Locate the cell with the specified text and output its (X, Y) center coordinate. 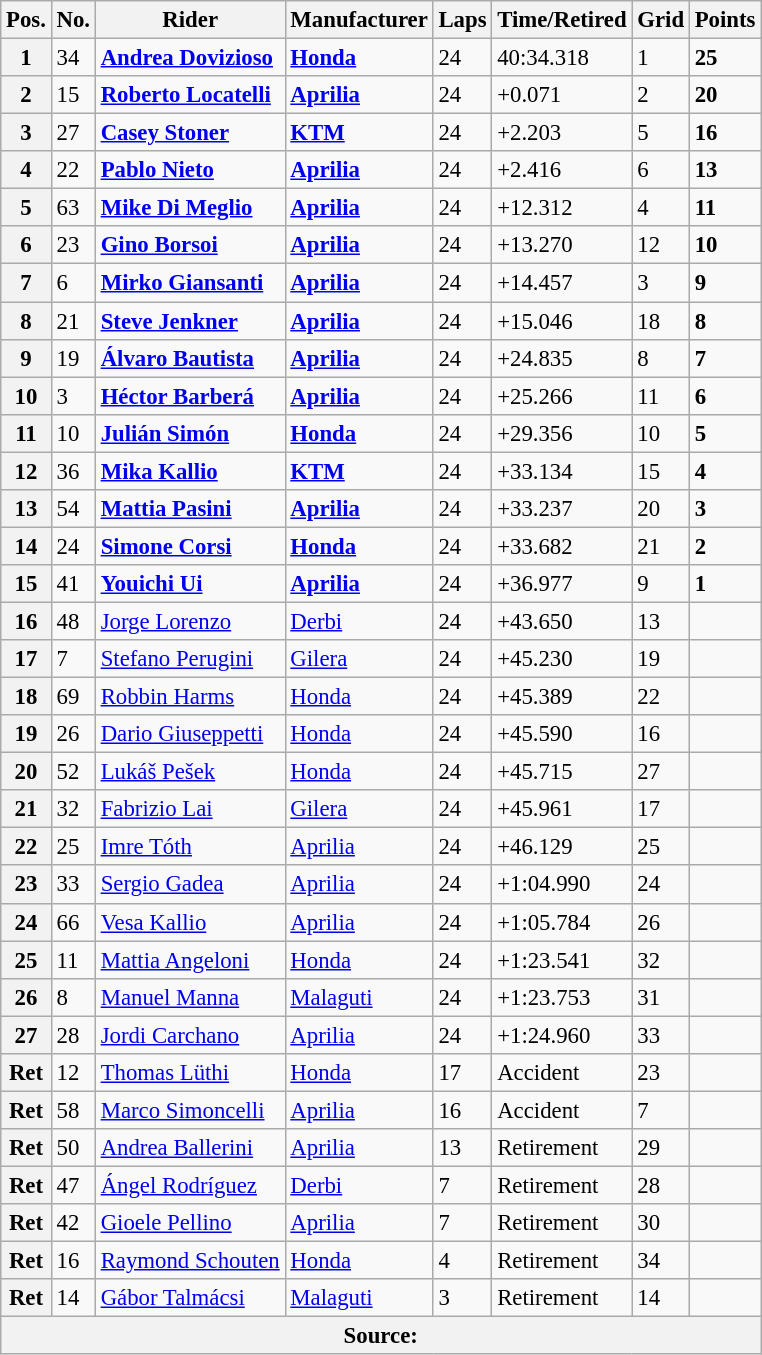
Lukáš Pešek (190, 772)
Héctor Barberá (190, 396)
Jorge Lorenzo (190, 621)
+45.715 (562, 772)
Gino Borsoi (190, 245)
+0.071 (562, 95)
63 (73, 208)
+33.682 (562, 546)
+46.129 (562, 847)
Time/Retired (562, 20)
Steve Jenkner (190, 321)
36 (73, 471)
29 (660, 1148)
Thomas Lüthi (190, 1073)
Jordi Carchano (190, 1035)
Mike Di Meglio (190, 208)
48 (73, 621)
Source: (381, 1336)
Rider (190, 20)
Pos. (26, 20)
Manuel Manna (190, 997)
+1:24.960 (562, 1035)
+24.835 (562, 358)
40:34.318 (562, 58)
+33.134 (562, 471)
+45.230 (562, 659)
Youichi Ui (190, 584)
+1:23.753 (562, 997)
No. (73, 20)
31 (660, 997)
Mika Kallio (190, 471)
Casey Stoner (190, 133)
54 (73, 509)
52 (73, 772)
Fabrizio Lai (190, 809)
Andrea Dovizioso (190, 58)
Roberto Locatelli (190, 95)
+14.457 (562, 283)
66 (73, 922)
+36.977 (562, 584)
+45.389 (562, 697)
+29.356 (562, 433)
Andrea Ballerini (190, 1148)
Robbin Harms (190, 697)
47 (73, 1185)
Pablo Nieto (190, 170)
50 (73, 1148)
69 (73, 697)
+43.650 (562, 621)
+45.590 (562, 734)
+1:05.784 (562, 922)
+13.270 (562, 245)
41 (73, 584)
Marco Simoncelli (190, 1110)
+33.237 (562, 509)
Sergio Gadea (190, 885)
Stefano Perugini (190, 659)
Simone Corsi (190, 546)
Vesa Kallio (190, 922)
+2.416 (562, 170)
Points (724, 20)
Manufacturer (359, 20)
30 (660, 1223)
+25.266 (562, 396)
Imre Tóth (190, 847)
Álvaro Bautista (190, 358)
Gábor Talmácsi (190, 1298)
Julián Simón (190, 433)
+1:23.541 (562, 960)
Mattia Angeloni (190, 960)
+45.961 (562, 809)
Grid (660, 20)
Mattia Pasini (190, 509)
+15.046 (562, 321)
42 (73, 1223)
Ángel Rodríguez (190, 1185)
+2.203 (562, 133)
Dario Giuseppetti (190, 734)
+12.312 (562, 208)
Gioele Pellino (190, 1223)
Mirko Giansanti (190, 283)
58 (73, 1110)
+1:04.990 (562, 885)
Laps (462, 20)
Raymond Schouten (190, 1261)
